Extract the (x, y) coordinate from the center of the cell holding the provided text.  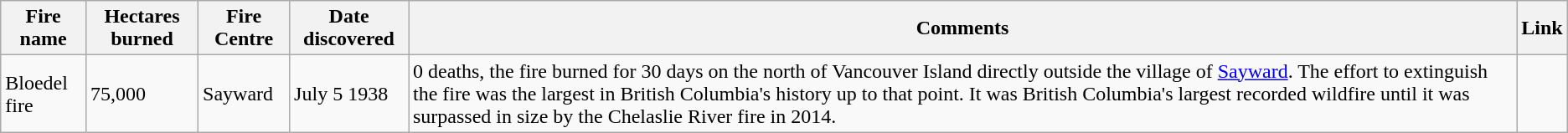
Fire name (44, 28)
July 5 1938 (349, 94)
Hectares burned (142, 28)
Sayward (245, 94)
Date discovered (349, 28)
75,000 (142, 94)
Comments (963, 28)
Bloedel fire (44, 94)
Link (1543, 28)
Fire Centre (245, 28)
